Pinpoint the cell where the given text exists, returning its [X, Y] midpoint coordinate. 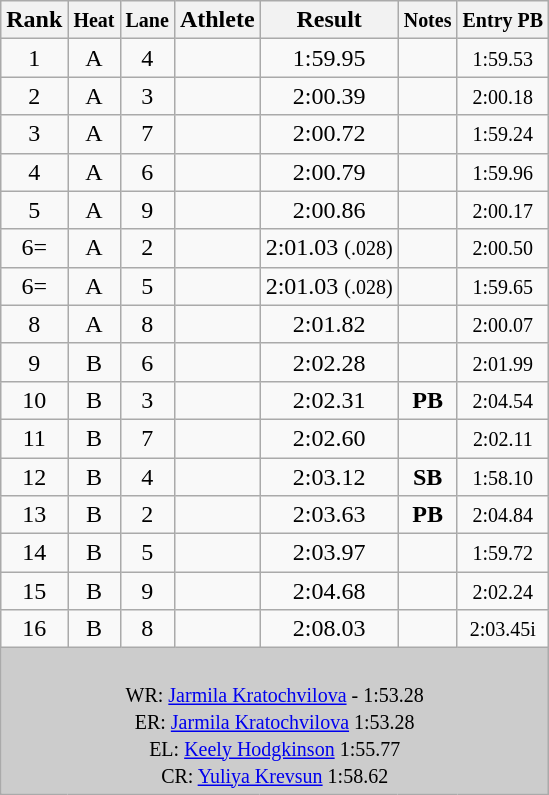
2:00.79 [329, 172]
Result [329, 20]
SB [428, 477]
2:00.18 [503, 96]
2:08.03 [329, 629]
13 [34, 515]
16 [34, 629]
2:01.99 [503, 362]
Rank [34, 20]
1:58.10 [503, 477]
14 [34, 553]
15 [34, 591]
Heat [94, 20]
2:02.24 [503, 591]
2:00.07 [503, 324]
2:03.97 [329, 553]
1:59.95 [329, 58]
1:59.53 [503, 58]
1:59.72 [503, 553]
2:04.54 [503, 400]
2:03.12 [329, 477]
1:59.96 [503, 172]
2:01.82 [329, 324]
2:00.50 [503, 248]
10 [34, 400]
2:04.68 [329, 591]
Lane [147, 20]
2:03.63 [329, 515]
Notes [428, 20]
2:02.60 [329, 438]
2:02.31 [329, 400]
2:02.28 [329, 362]
2:00.39 [329, 96]
WR: Jarmila Kratochvilova - 1:53.28ER: Jarmila Kratochvilova 1:53.28 EL: Keely Hodgkinson 1:55.77CR: Yuliya Krevsun 1:58.62 [275, 721]
2:00.17 [503, 210]
2:03.45i [503, 629]
12 [34, 477]
1:59.24 [503, 134]
Entry PB [503, 20]
1:59.65 [503, 286]
11 [34, 438]
2:04.84 [503, 515]
2:02.11 [503, 438]
Athlete [217, 20]
1 [34, 58]
2:00.72 [329, 134]
2:00.86 [329, 210]
